Locate the cell with the specified text and output its [X, Y] center coordinate. 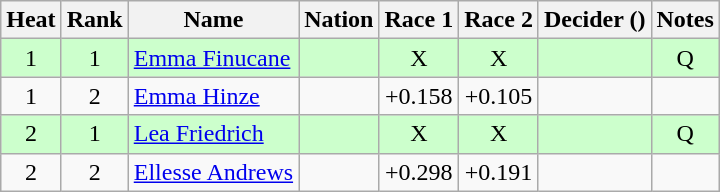
Emma Finucane [213, 58]
Lea Friedrich [213, 134]
Decider () [594, 20]
+0.191 [499, 172]
Race 2 [499, 20]
Ellesse Andrews [213, 172]
Nation [339, 20]
Rank [94, 20]
+0.298 [419, 172]
Notes [685, 20]
Heat [31, 20]
Emma Hinze [213, 96]
+0.158 [419, 96]
Race 1 [419, 20]
+0.105 [499, 96]
Name [213, 20]
